Provide the (x, y) coordinate of the cell's center where the given text is located.  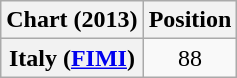
Chart (2013) (72, 20)
88 (190, 58)
Position (190, 20)
Italy (FIMI) (72, 58)
